Output the (x, y) coordinate of the center of the cell containing the given text.  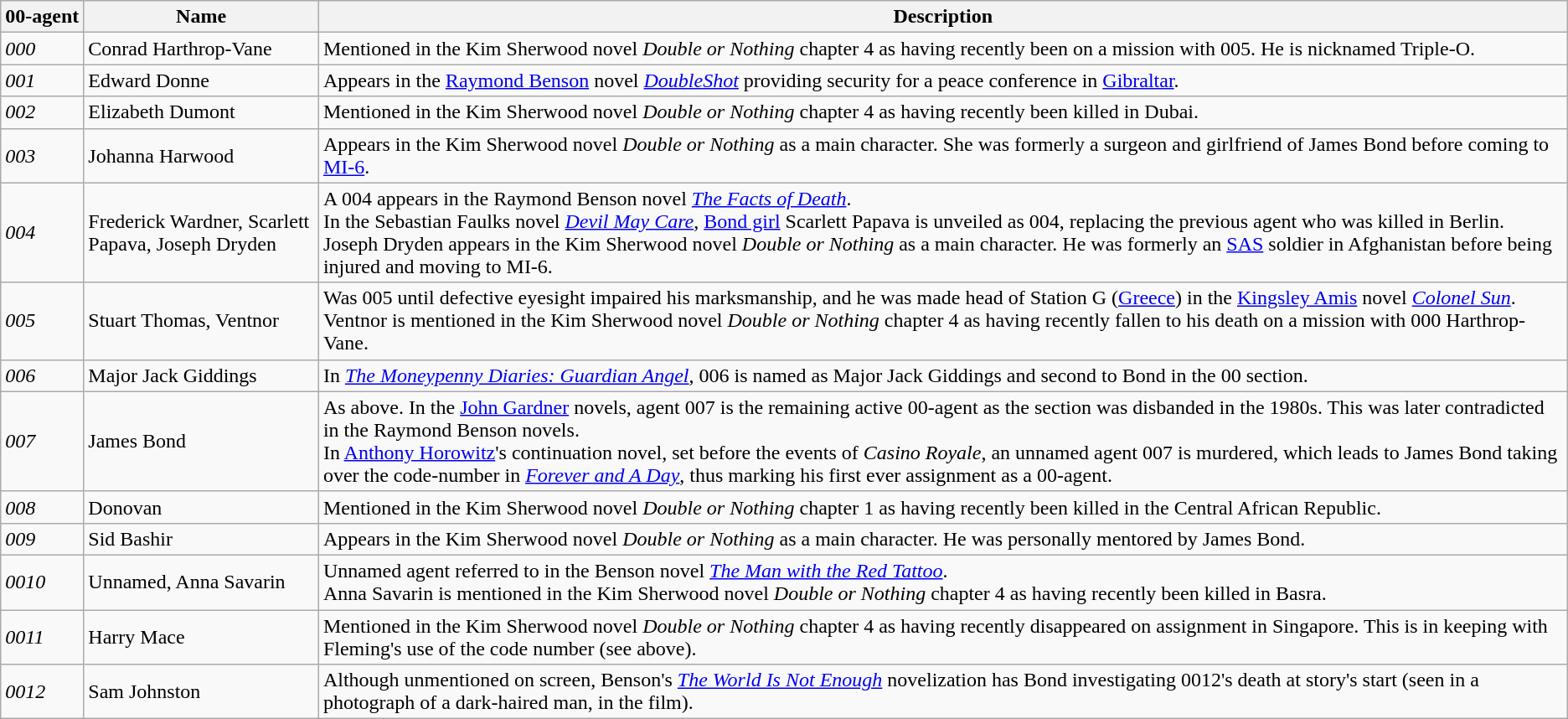
Conrad Harthrop-Vane (201, 49)
005 (42, 321)
Mentioned in the Kim Sherwood novel Double or Nothing chapter 1 as having recently been killed in the Central African Republic. (943, 507)
Donovan (201, 507)
Major Jack Giddings (201, 375)
007 (42, 441)
004 (42, 233)
Johanna Harwood (201, 156)
001 (42, 80)
Description (943, 17)
006 (42, 375)
Elizabeth Dumont (201, 112)
003 (42, 156)
0010 (42, 582)
Mentioned in the Kim Sherwood novel Double or Nothing chapter 4 as having recently been on a mission with 005. He is nicknamed Triple-O. (943, 49)
James Bond (201, 441)
0012 (42, 692)
Frederick Wardner, Scarlett Papava, Joseph Dryden (201, 233)
Mentioned in the Kim Sherwood novel Double or Nothing chapter 4 as having recently been killed in Dubai. (943, 112)
0011 (42, 637)
008 (42, 507)
Appears in the Kim Sherwood novel Double or Nothing as a main character. He was personally mentored by James Bond. (943, 539)
Stuart Thomas, Ventnor (201, 321)
002 (42, 112)
000 (42, 49)
Appears in the Raymond Benson novel DoubleShot providing security for a peace conference in Gibraltar. (943, 80)
Harry Mace (201, 637)
Edward Donne (201, 80)
Sid Bashir (201, 539)
Name (201, 17)
00-agent (42, 17)
009 (42, 539)
Unnamed, Anna Savarin (201, 582)
Sam Johnston (201, 692)
In The Moneypenny Diaries: Guardian Angel, 006 is named as Major Jack Giddings and second to Bond in the 00 section. (943, 375)
